Scan for the cell matching the given text and deliver its [X, Y] coordinate at center. 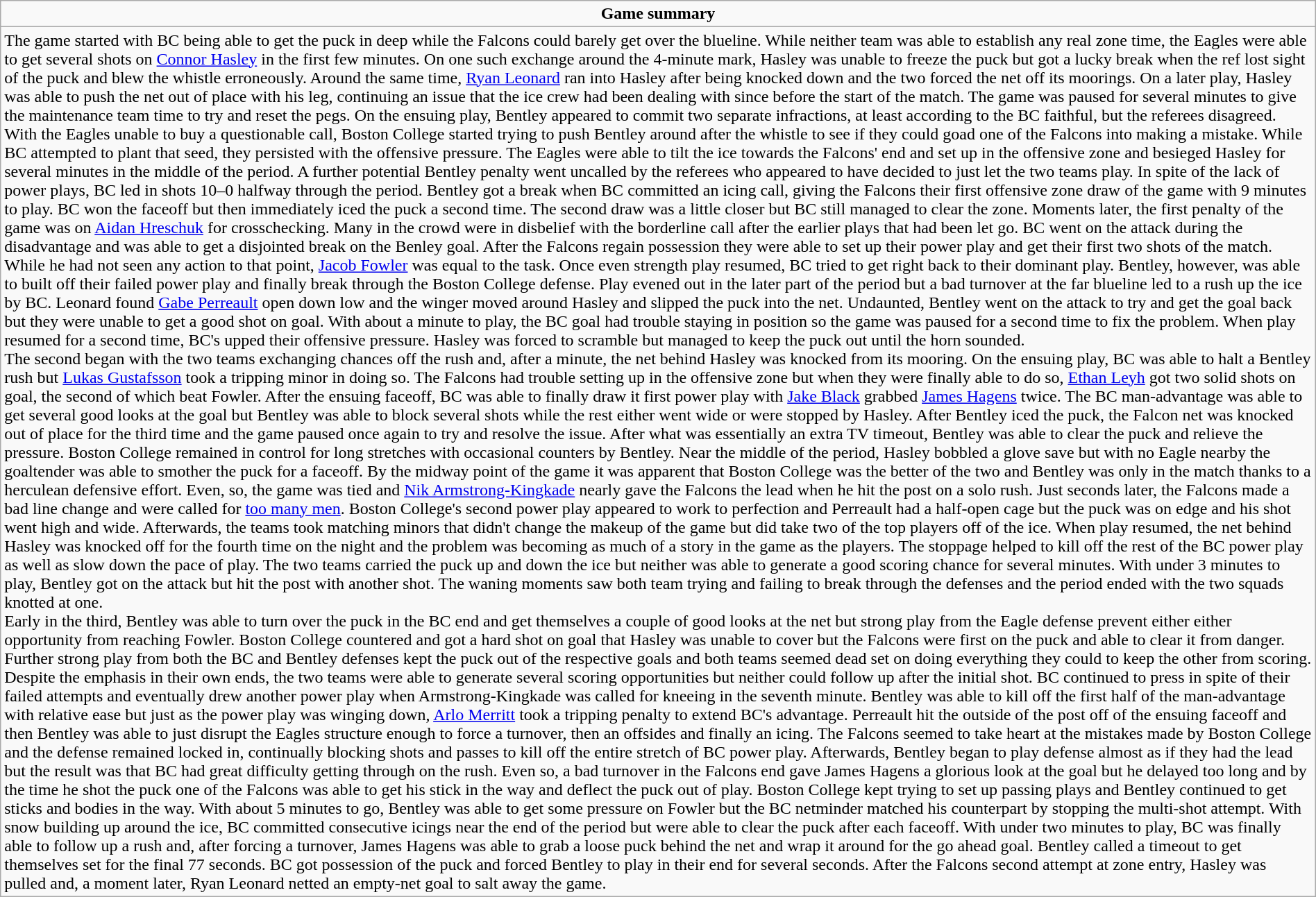
Game summary [658, 14]
